Determine the [X, Y] coordinate at the center of the cell enclosing the given text.  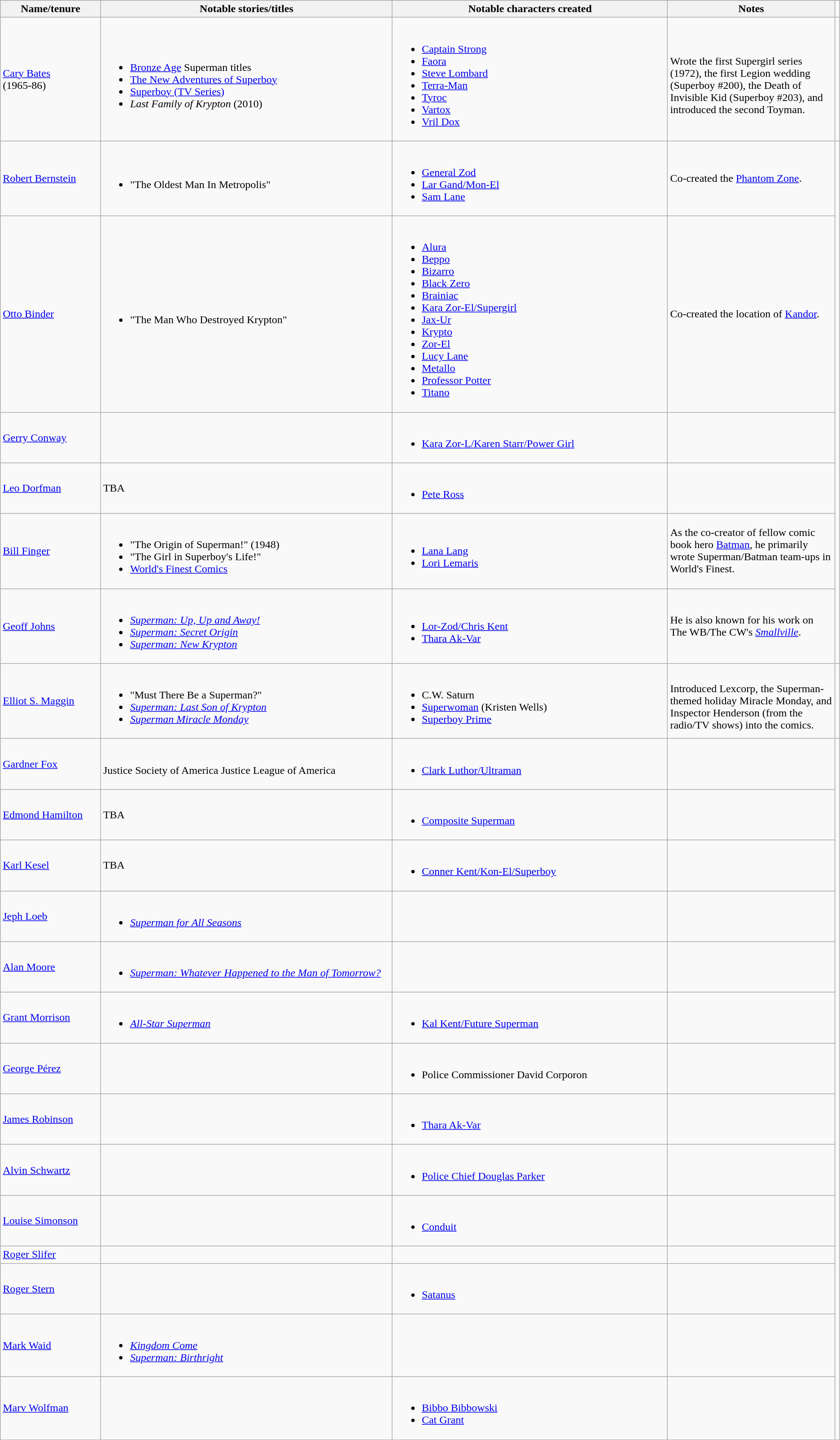
Notable stories/titles [246, 9]
Conner Kent/Kon-El/Superboy [529, 865]
Alan Moore [51, 967]
Thara Ak-Var [529, 1120]
"The Origin of Superman!" (1948)"The Girl in Superboy's Life!"World's Finest Comics [246, 551]
Captain StrongFaoraSteve LombardTerra-ManTyrocVartoxVril Dox [529, 79]
James Robinson [51, 1120]
Composite Superman [529, 814]
Geoff Johns [51, 626]
Edmond Hamilton [51, 814]
Louise Simonson [51, 1221]
Clark Luthor/Ultraman [529, 764]
Lor-Zod/Chris KentThara Ak-Var [529, 626]
Co-created the location of Kandor. [751, 314]
Police Commissioner David Corporon [529, 1068]
"Must There Be a Superman?"Superman: Last Son of KryptonSuperman Miracle Monday [246, 701]
Notable characters created [529, 9]
Lana LangLori Lemaris [529, 551]
Superman: Whatever Happened to the Man of Tomorrow? [246, 967]
Bronze Age Superman titlesThe New Adventures of SuperboySuperboy (TV Series)Last Family of Krypton (2010) [246, 79]
Superman for All Seasons [246, 916]
He is also known for his work on The WB/The CW's Smallville. [751, 626]
Otto Binder [51, 314]
General ZodLar Gand/Mon-ElSam Lane [529, 179]
Satanus [529, 1288]
Grant Morrison [51, 1018]
Robert Bernstein [51, 179]
Roger Slifer [51, 1255]
Roger Stern [51, 1288]
Pete Ross [529, 488]
Kingdom ComeSuperman: Birthright [246, 1345]
"The Man Who Destroyed Krypton" [246, 314]
Elliot S. Maggin [51, 701]
Bill Finger [51, 551]
Police Chief Douglas Parker [529, 1170]
"The Oldest Man In Metropolis" [246, 179]
Gerry Conway [51, 437]
All-Star Superman [246, 1018]
Justice Society of America Justice League of America [246, 764]
Conduit [529, 1221]
Kara Zor-L/Karen Starr/Power Girl [529, 437]
Karl Kesel [51, 865]
Leo Dorfman [51, 488]
As the co-creator of fellow comic book hero Batman, he primarily wrote Superman/Batman team-ups in World's Finest. [751, 551]
Co-created the Phantom Zone. [751, 179]
AluraBeppoBizarroBlack ZeroBrainiacKara Zor-El/SupergirlJax-UrKryptoZor-ElLucy LaneMetalloProfessor PotterTitano [529, 314]
Alvin Schwartz [51, 1170]
Name/tenure [51, 9]
Bibbo BibbowskiCat Grant [529, 1408]
Superman: Up, Up and Away!Superman: Secret OriginSuperman: New Krypton [246, 626]
George Pérez [51, 1068]
Mark Waid [51, 1345]
Cary Bates(1965-86) [51, 79]
Kal Kent/Future Superman [529, 1018]
Marv Wolfman [51, 1408]
Introduced Lexcorp, the Superman-themed holiday Miracle Monday, and Inspector Henderson (from the radio/TV shows) into the comics. [751, 701]
Gardner Fox [51, 764]
Jeph Loeb [51, 916]
C.W. SaturnSuperwoman (Kristen Wells)Superboy Prime [529, 701]
Notes [751, 9]
